Output the (X, Y) coordinate of the center of the cell containing the given text.  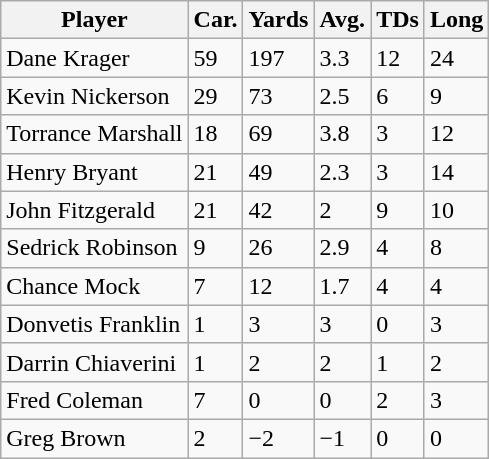
Player (94, 20)
TDs (398, 20)
1.7 (342, 286)
John Fitzgerald (94, 210)
69 (278, 134)
Long (456, 20)
59 (216, 58)
Kevin Nickerson (94, 96)
10 (456, 210)
49 (278, 172)
42 (278, 210)
Greg Brown (94, 438)
Chance Mock (94, 286)
Torrance Marshall (94, 134)
26 (278, 248)
Henry Bryant (94, 172)
−1 (342, 438)
3.8 (342, 134)
2.9 (342, 248)
Fred Coleman (94, 400)
Sedrick Robinson (94, 248)
2.3 (342, 172)
Yards (278, 20)
Car. (216, 20)
−2 (278, 438)
197 (278, 58)
Donvetis Franklin (94, 324)
14 (456, 172)
Dane Krager (94, 58)
29 (216, 96)
Avg. (342, 20)
2.5 (342, 96)
Darrin Chiaverini (94, 362)
6 (398, 96)
24 (456, 58)
8 (456, 248)
73 (278, 96)
3.3 (342, 58)
18 (216, 134)
